Pinpoint the cell where the given text exists, returning its (x, y) midpoint coordinate. 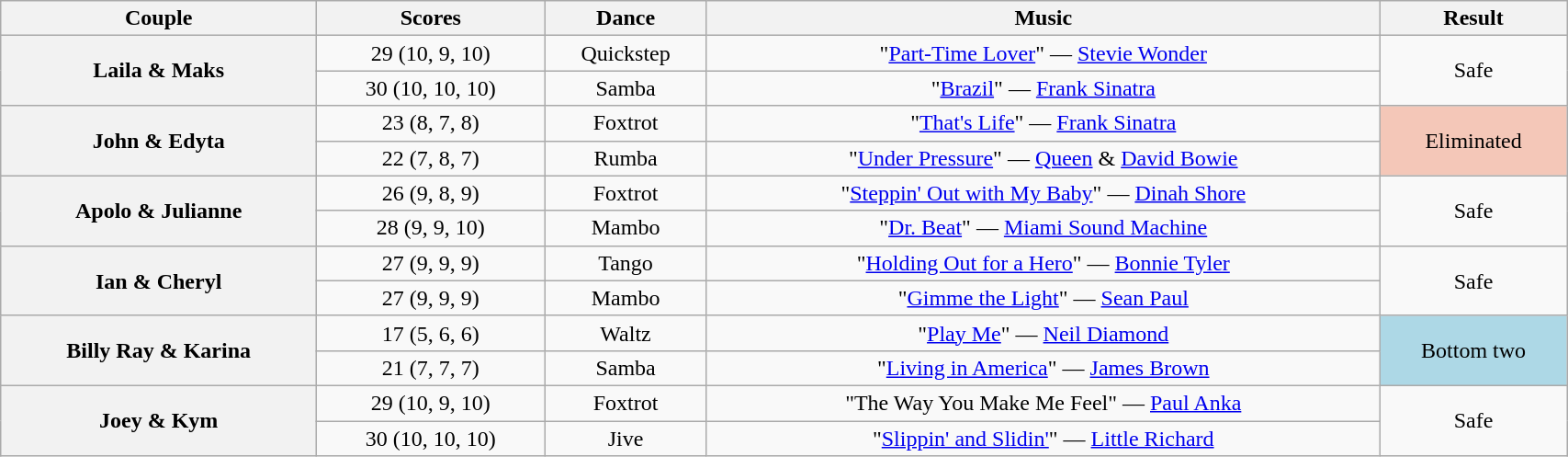
"Brazil" — Frank Sinatra (1043, 88)
"The Way You Make Me Feel" — Paul Anka (1043, 403)
"Dr. Beat" — Miami Sound Machine (1043, 228)
Billy Ray & Karina (159, 350)
26 (9, 8, 9) (432, 193)
Scores (432, 18)
Apolo & Julianne (159, 211)
"Living in America" — James Brown (1043, 368)
Bottom two (1473, 350)
John & Edyta (159, 141)
"Slippin' and Slidin'" — Little Richard (1043, 439)
Tango (626, 263)
21 (7, 7, 7) (432, 368)
Dance (626, 18)
Eliminated (1473, 141)
Quickstep (626, 53)
"Holding Out for a Hero" — Bonnie Tyler (1043, 263)
Laila & Maks (159, 71)
23 (8, 7, 8) (432, 123)
"That's Life" — Frank Sinatra (1043, 123)
Waltz (626, 333)
Couple (159, 18)
Music (1043, 18)
22 (7, 8, 7) (432, 158)
Result (1473, 18)
Joey & Kym (159, 420)
"Steppin' Out with My Baby" — Dinah Shore (1043, 193)
"Part-Time Lover" — Stevie Wonder (1043, 53)
17 (5, 6, 6) (432, 333)
"Gimme the Light" — Sean Paul (1043, 298)
28 (9, 9, 10) (432, 228)
"Play Me" — Neil Diamond (1043, 333)
Jive (626, 439)
Ian & Cheryl (159, 280)
"Under Pressure" — Queen & David Bowie (1043, 158)
Rumba (626, 158)
